Identify which cell holds the provided text, then report its (x, y) central coordinate. 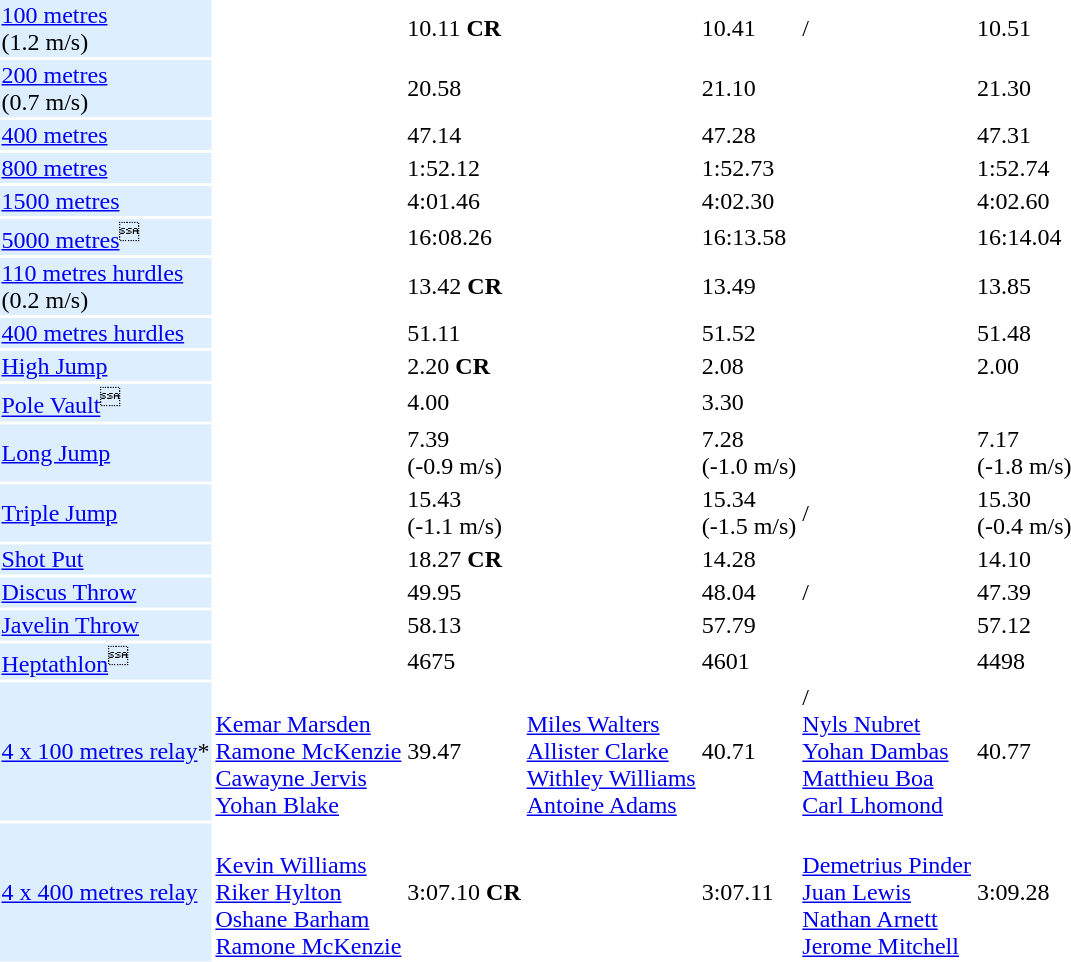
4:01.46 (464, 201)
Kemar Marsden Ramone McKenzie Cawayne Jervis Yohan Blake (308, 751)
Heptathlon (106, 661)
1500 metres (106, 201)
High Jump (106, 366)
47.14 (464, 135)
4.00 (464, 402)
3.30 (749, 402)
2.08 (749, 366)
16:13.58 (749, 237)
51.11 (464, 333)
400 metres hurdles (106, 333)
49.95 (464, 592)
14.28 (749, 559)
/ Nyls Nubret Yohan Dambas Matthieu Boa Carl Lhomond (887, 751)
51.52 (749, 333)
15.34 (-1.5 m/s) (749, 512)
10.11 CR (464, 28)
13.42 CR (464, 286)
57.79 (749, 625)
1:52.73 (749, 168)
21.10 (749, 88)
Triple Jump (106, 512)
40.71 (749, 751)
4 x 400 metres relay (106, 892)
Long Jump (106, 452)
20.58 (464, 88)
Discus Throw (106, 592)
58.13 (464, 625)
3:07.10 CR (464, 892)
39.47 (464, 751)
Pole Vault (106, 402)
Shot Put (106, 559)
13.49 (749, 286)
1:52.12 (464, 168)
18.27 CR (464, 559)
5000 metres (106, 237)
3:07.11 (749, 892)
4675 (464, 661)
Kevin Williams Riker Hylton Oshane Barham Ramone McKenzie (308, 892)
4601 (749, 661)
4:02.30 (749, 201)
16:08.26 (464, 237)
Demetrius Pinder Juan Lewis Nathan Arnett Jerome Mitchell (887, 892)
100 metres (1.2 m/s) (106, 28)
110 metres hurdles (0.2 m/s) (106, 286)
48.04 (749, 592)
10.41 (749, 28)
2.20 CR (464, 366)
47.28 (749, 135)
400 metres (106, 135)
7.39 (-0.9 m/s) (464, 452)
800 metres (106, 168)
7.28 (-1.0 m/s) (749, 452)
Miles Walters Allister Clarke Withley Williams Antoine Adams (611, 751)
Javelin Throw (106, 625)
4 x 100 metres relay* (106, 751)
15.43 (-1.1 m/s) (464, 512)
200 metres (0.7 m/s) (106, 88)
